From the cell containing the given text, extract its center point as (x, y) coordinate. 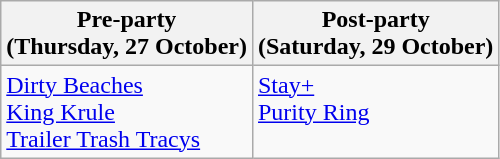
Stay+Purity Ring (375, 112)
Dirty BeachesKing KruleTrailer Trash Tracys (127, 112)
Post-party(Saturday, 29 October) (375, 34)
Pre-party(Thursday, 27 October) (127, 34)
